Identify which cell holds the provided text, then report its (x, y) central coordinate. 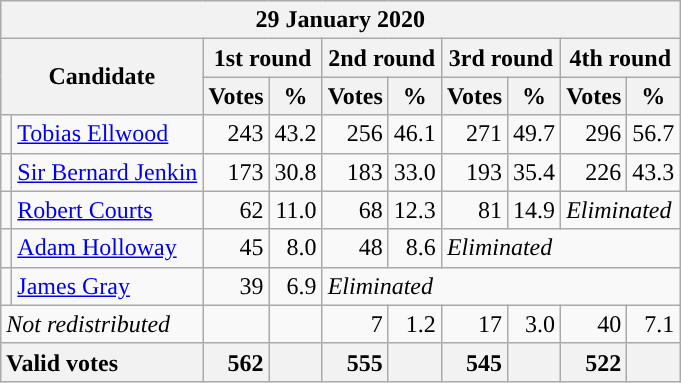
173 (236, 172)
1.2 (414, 324)
545 (474, 362)
29 January 2020 (340, 20)
1st round (262, 58)
56.7 (654, 134)
14.9 (534, 210)
30.8 (296, 172)
68 (355, 210)
40 (594, 324)
271 (474, 134)
Robert Courts (108, 210)
49.7 (534, 134)
3rd round (500, 58)
17 (474, 324)
522 (594, 362)
Sir Bernard Jenkin (108, 172)
81 (474, 210)
62 (236, 210)
296 (594, 134)
Tobias Ellwood (108, 134)
43.3 (654, 172)
3.0 (534, 324)
2nd round (382, 58)
Adam Holloway (108, 248)
562 (236, 362)
8.6 (414, 248)
James Gray (108, 286)
48 (355, 248)
Valid votes (102, 362)
12.3 (414, 210)
Candidate (102, 77)
7 (355, 324)
43.2 (296, 134)
11.0 (296, 210)
6.9 (296, 286)
555 (355, 362)
4th round (620, 58)
39 (236, 286)
46.1 (414, 134)
Not redistributed (102, 324)
7.1 (654, 324)
33.0 (414, 172)
226 (594, 172)
256 (355, 134)
8.0 (296, 248)
45 (236, 248)
183 (355, 172)
193 (474, 172)
243 (236, 134)
35.4 (534, 172)
